Extract the (x, y) coordinate from the center of the cell holding the provided text.  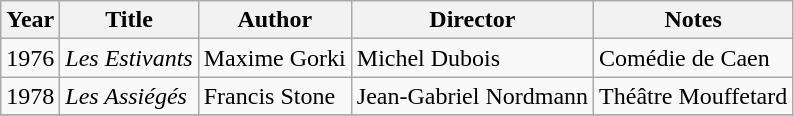
Maxime Gorki (274, 58)
Title (129, 20)
1978 (30, 96)
Michel Dubois (472, 58)
Comédie de Caen (694, 58)
Les Estivants (129, 58)
Francis Stone (274, 96)
Les Assiégés (129, 96)
1976 (30, 58)
Director (472, 20)
Year (30, 20)
Author (274, 20)
Jean-Gabriel Nordmann (472, 96)
Théâtre Mouffetard (694, 96)
Notes (694, 20)
